From the cell containing the given text, extract its center point as (x, y) coordinate. 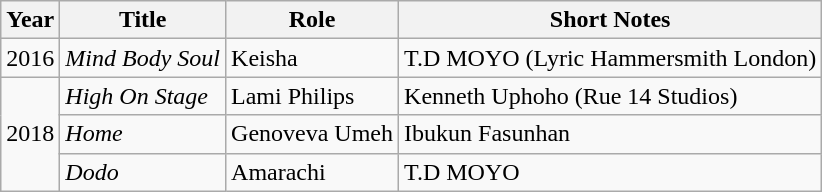
2016 (30, 58)
Ibukun Fasunhan (610, 134)
Short Notes (610, 20)
Role (312, 20)
Keisha (312, 58)
Kenneth Uphoho (Rue 14 Studios) (610, 96)
2018 (30, 134)
Genoveva Umeh (312, 134)
Mind Body Soul (143, 58)
Dodo (143, 172)
Title (143, 20)
T.D MOYO (Lyric Hammersmith London) (610, 58)
Home (143, 134)
T.D MOYO (610, 172)
High On Stage (143, 96)
Amarachi (312, 172)
Year (30, 20)
Lami Philips (312, 96)
